Provide the (x, y) coordinate of the cell's center where the given text is located.  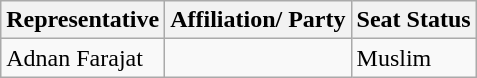
Muslim (414, 58)
Affiliation/ Party (258, 20)
Representative (83, 20)
Adnan Farajat (83, 58)
Seat Status (414, 20)
